Identify which cell holds the provided text, then report its (x, y) central coordinate. 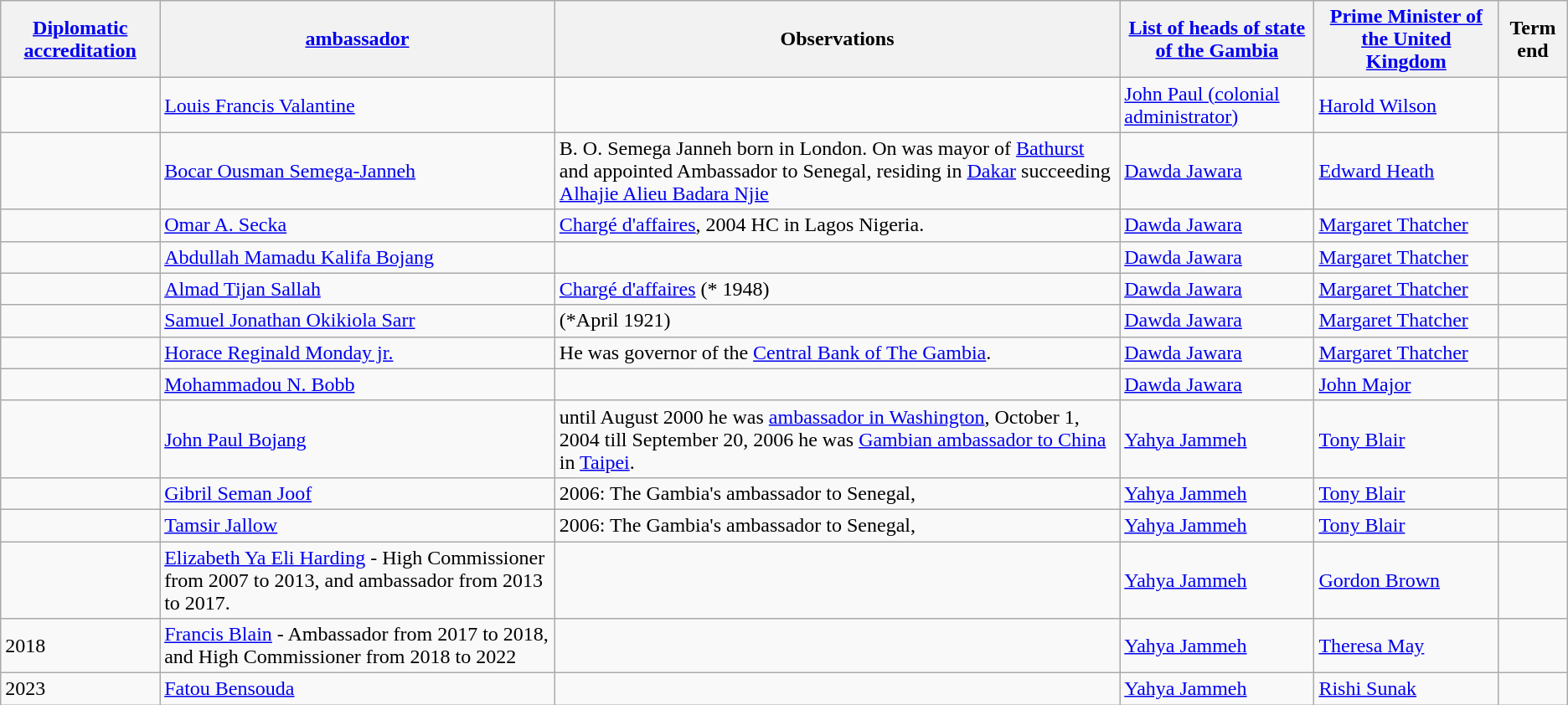
Gibril Seman Joof (358, 493)
Horace Reginald Monday jr. (358, 352)
Term end (1533, 39)
Samuel Jonathan Okikiola Sarr (358, 321)
Francis Blain - Ambassador from 2017 to 2018, and High Commissioner from 2018 to 2022 (358, 646)
John Paul (colonial administrator) (1217, 105)
John Major (1406, 384)
Elizabeth Ya Eli Harding - High Commissioner from 2007 to 2013, and ambassador from 2013 to 2017. (358, 579)
Rishi Sunak (1406, 689)
Louis Francis Valantine (358, 105)
Prime Minister of the United Kingdom (1406, 39)
He was governor of the Central Bank of The Gambia. (837, 352)
Edward Heath (1406, 171)
Theresa May (1406, 646)
List of heads of state of the Gambia (1217, 39)
Mohammadou N. Bobb (358, 384)
Gordon Brown (1406, 579)
Diplomatic accreditation (80, 39)
2018 (80, 646)
Tamsir Jallow (358, 525)
Chargé d'affaires (* 1948) (837, 289)
Observations (837, 39)
Bocar Ousman Semega-Janneh (358, 171)
Harold Wilson (1406, 105)
Fatou Bensouda (358, 689)
ambassador (358, 39)
(*April 1921) (837, 321)
Omar A. Secka (358, 225)
Almad Tijan Sallah (358, 289)
John Paul Bojang (358, 439)
Abdullah Mamadu Kalifa Bojang (358, 257)
until August 2000 he was ambassador in Washington, October 1, 2004 till September 20, 2006 he was Gambian ambassador to China in Taipei. (837, 439)
Chargé d'affaires, 2004 HC in Lagos Nigeria. (837, 225)
2023 (80, 689)
